Provide the (x, y) coordinate of the cell's center where the given text is located.  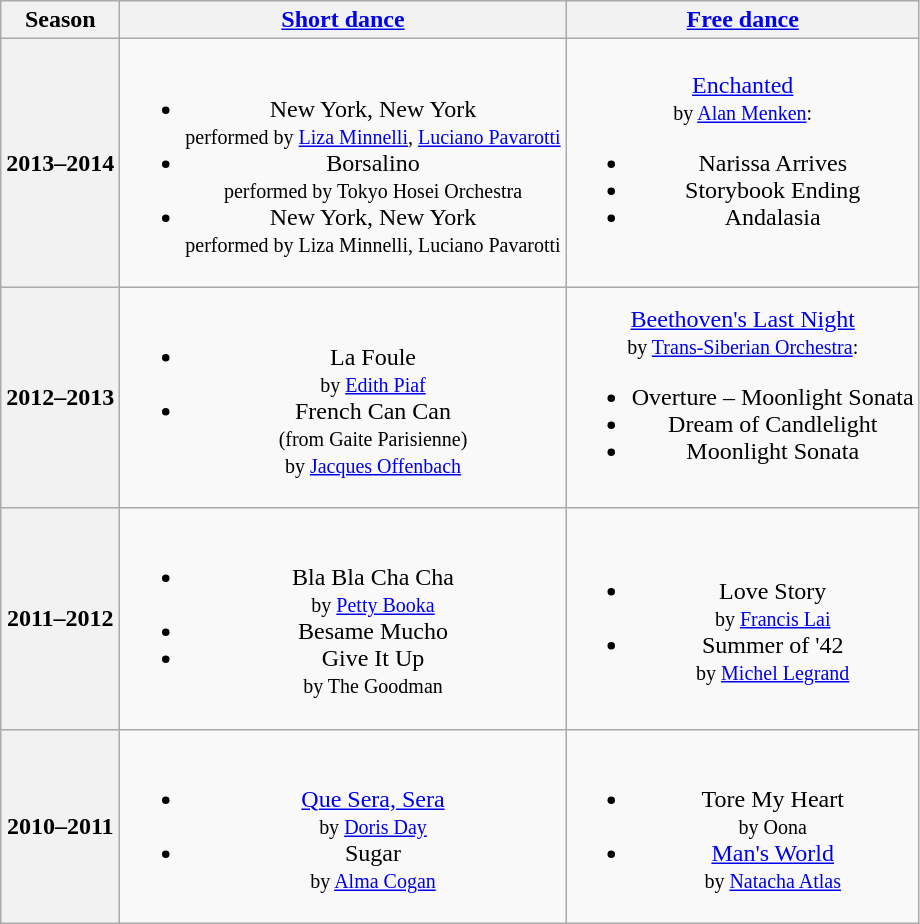
2012–2013 (60, 398)
Free dance (742, 20)
2011–2012 (60, 618)
2010–2011 (60, 826)
Bla Bla Cha Cha by Petty Booka Besame MuchoGive It Up by The Goodman (343, 618)
Season (60, 20)
Que Sera, Sera by Doris Day Sugar by Alma Cogan (343, 826)
2013–2014 (60, 163)
Beethoven's Last Night by Trans-Siberian Orchestra: Overture – Moonlight SonataDream of CandlelightMoonlight Sonata (742, 398)
Enchanted by Alan Menken: Narissa ArrivesStorybook EndingAndalasia (742, 163)
Tore My Heart by Oona Man's World by Natacha Atlas (742, 826)
La Foule by Edith Piaf French Can Can (from Gaite Parisienne) by Jacques Offenbach (343, 398)
Love Story by Francis Lai Summer of '42 by Michel Legrand (742, 618)
Short dance (343, 20)
